Capture the cell that displays the provided text and extract its (X, Y) central coordinate. 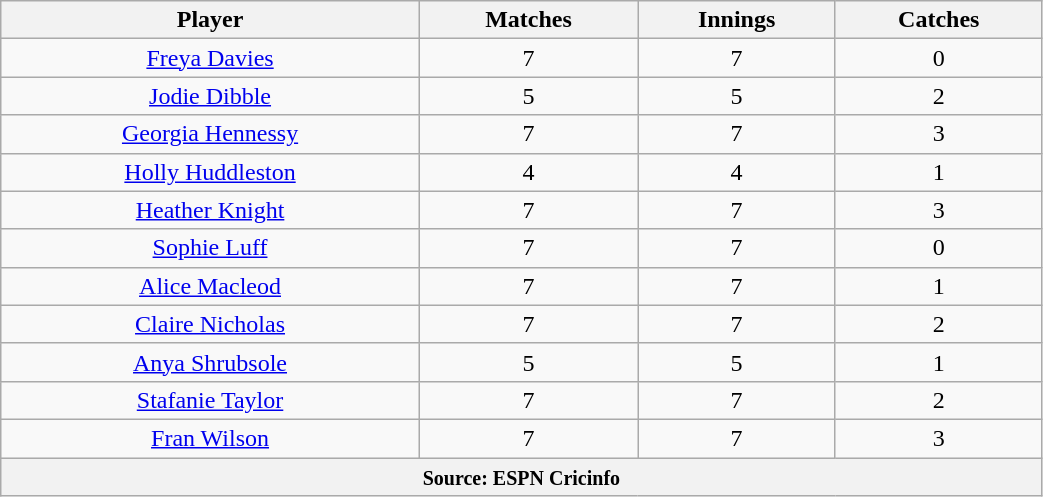
Heather Knight (210, 210)
Fran Wilson (210, 438)
Jodie Dibble (210, 96)
Alice Macleod (210, 286)
Source: ESPN Cricinfo (522, 477)
Georgia Hennessy (210, 134)
Catches (938, 20)
Matches (528, 20)
Innings (737, 20)
Stafanie Taylor (210, 400)
Freya Davies (210, 58)
Sophie Luff (210, 248)
Holly Huddleston (210, 172)
Player (210, 20)
Claire Nicholas (210, 324)
Anya Shrubsole (210, 362)
